Identify which cell holds the provided text, then report its (x, y) central coordinate. 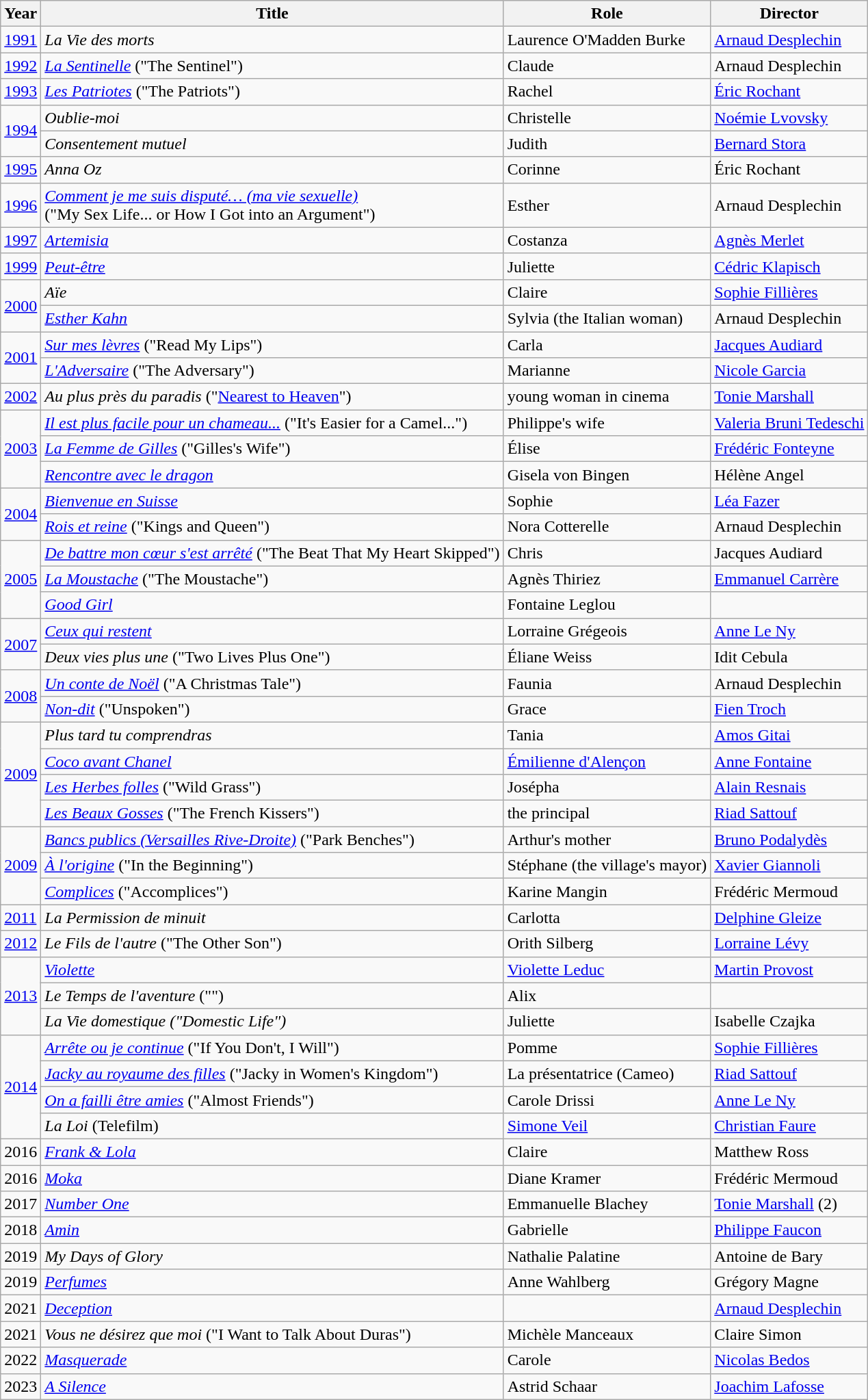
Nicolas Bedos (789, 1360)
Faunia (607, 683)
Amin (272, 1230)
Year (21, 14)
Alain Resnais (789, 788)
2018 (21, 1230)
Claire Simon (789, 1334)
Anne Wahlberg (607, 1282)
2017 (21, 1204)
Masquerade (272, 1360)
A Silence (272, 1386)
2008 (21, 696)
Peut-être (272, 266)
Christelle (607, 118)
La Loi (Telefilm) (272, 1126)
Corinne (607, 170)
Carole (607, 1360)
Xavier Giannoli (789, 866)
Arthur's mother (607, 840)
Oublie-moi (272, 118)
Consentement mutuel (272, 144)
Carla (607, 344)
Orith Silberg (607, 944)
2000 (21, 305)
Martin Provost (789, 970)
La Femme de Gilles ("Gilles's Wife") (272, 449)
Rois et reine ("Kings and Queen") (272, 527)
Violette Leduc (607, 970)
Judith (607, 144)
2002 (21, 397)
1994 (21, 131)
Director (789, 14)
Le Fils de l'autre ("The Other Son") (272, 944)
Complices ("Accomplices") (272, 892)
Matthew Ross (789, 1152)
Vous ne désirez que moi ("I Want to Talk About Duras") (272, 1334)
Christian Faure (789, 1126)
2023 (21, 1386)
Plus tard tu comprendras (272, 735)
Aïe (272, 292)
Chris (607, 553)
Tonie Marshall (2) (789, 1204)
Stéphane (the village's mayor) (607, 866)
Artemisia (272, 240)
Marianne (607, 371)
Sylvia (the Italian woman) (607, 318)
Antoine de Bary (789, 1256)
Nora Cotterelle (607, 527)
La Vie domestique ("Domestic Life") (272, 1022)
Delphine Gleize (789, 918)
Le Temps de l'aventure ("") (272, 996)
Alix (607, 996)
1992 (21, 66)
2005 (21, 579)
Éliane Weiss (607, 657)
La Sentinelle ("The Sentinel") (272, 66)
Good Girl (272, 605)
Cédric Klapisch (789, 266)
Agnès Merlet (789, 240)
À l'origine ("In the Beginning") (272, 866)
Nicole Garcia (789, 371)
2003 (21, 449)
Perfumes (272, 1282)
Rachel (607, 92)
Simone Veil (607, 1126)
Lorraine Lévy (789, 944)
Rencontre avec le dragon (272, 475)
Isabelle Czajka (789, 1022)
La Moustache ("The Moustache") (272, 579)
2014 (21, 1087)
Bienvenue en Suisse (272, 501)
Esther (607, 205)
On a failli être amies ("Almost Friends") (272, 1100)
2013 (21, 996)
Comment je me suis disputé… (ma vie sexuelle)("My Sex Life... or How I Got into an Argument") (272, 205)
2011 (21, 918)
La Permission de minuit (272, 918)
Joachim Lafosse (789, 1386)
Fien Troch (789, 709)
Les Herbes folles ("Wild Grass") (272, 788)
Ceux qui restent (272, 631)
Role (607, 14)
Philippe Faucon (789, 1230)
Philippe's wife (607, 423)
Tonie Marshall (789, 397)
Anna Oz (272, 170)
1995 (21, 170)
Un conte de Noël ("A Christmas Tale") (272, 683)
Astrid Schaar (607, 1386)
Esther Kahn (272, 318)
young woman in cinema (607, 397)
De battre mon cœur s'est arrêté ("The Beat That My Heart Skipped") (272, 553)
Deception (272, 1308)
Hélène Angel (789, 475)
My Days of Glory (272, 1256)
Carole Drissi (607, 1100)
Frédéric Fonteyne (789, 449)
Amos Gitai (789, 735)
Léa Fazer (789, 501)
Frank & Lola (272, 1152)
Costanza (607, 240)
Bernard Stora (789, 144)
Non-dit ("Unspoken") (272, 709)
Tania (607, 735)
Bruno Podalydès (789, 840)
Violette (272, 970)
1996 (21, 205)
Émilienne d'Alençon (607, 762)
Number One (272, 1204)
Il est plus facile pour un chameau... ("It's Easier for a Camel...") (272, 423)
Gabrielle (607, 1230)
Gisela von Bingen (607, 475)
Diane Kramer (607, 1178)
Title (272, 14)
Josépha (607, 788)
Emmanuelle Blachey (607, 1204)
Au plus près du paradis ("Nearest to Heaven") (272, 397)
Jacky au royaume des filles ("Jacky in Women's Kingdom") (272, 1074)
Deux vies plus une ("Two Lives Plus One") (272, 657)
1999 (21, 266)
Nathalie Palatine (607, 1256)
Pomme (607, 1048)
Idit Cebula (789, 657)
Carlotta (607, 918)
Lorraine Grégeois (607, 631)
the principal (607, 814)
Sophie (607, 501)
Coco avant Chanel (272, 762)
1991 (21, 40)
Sur mes lèvres ("Read My Lips") (272, 344)
2004 (21, 514)
Les Patriotes ("The Patriots") (272, 92)
Agnès Thiriez (607, 579)
Valeria Bruni Tedeschi (789, 423)
Claude (607, 66)
L'Adversaire ("The Adversary") (272, 371)
Fontaine Leglou (607, 605)
Emmanuel Carrère (789, 579)
2012 (21, 944)
Grace (607, 709)
La Vie des morts (272, 40)
Karine Mangin (607, 892)
Anne Fontaine (789, 762)
Élise (607, 449)
Arrête ou je continue ("If You Don't, I Will") (272, 1048)
Moka (272, 1178)
1993 (21, 92)
Laurence O'Madden Burke (607, 40)
Les Beaux Gosses ("The French Kissers") (272, 814)
Bancs publics (Versailles Rive-Droite) ("Park Benches") (272, 840)
La présentatrice (Cameo) (607, 1074)
2022 (21, 1360)
2001 (21, 357)
Noémie Lvovsky (789, 118)
Grégory Magne (789, 1282)
2007 (21, 644)
Michèle Manceaux (607, 1334)
1997 (21, 240)
